Scan for the cell matching the given text and deliver its (x, y) coordinate at center. 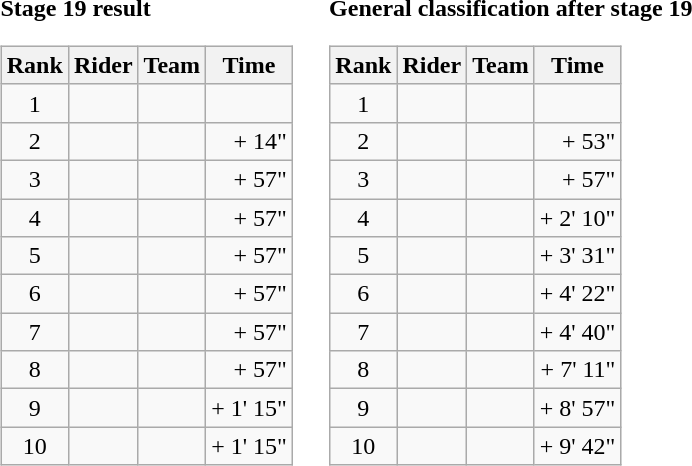
+ 2' 10" (578, 217)
+ 53" (578, 141)
+ 7' 11" (578, 370)
+ 3' 31" (578, 256)
+ 4' 22" (578, 294)
+ 4' 40" (578, 332)
+ 9' 42" (578, 446)
+ 8' 57" (578, 408)
+ 14" (250, 141)
